Scan for the cell matching the given text and deliver its [X, Y] coordinate at center. 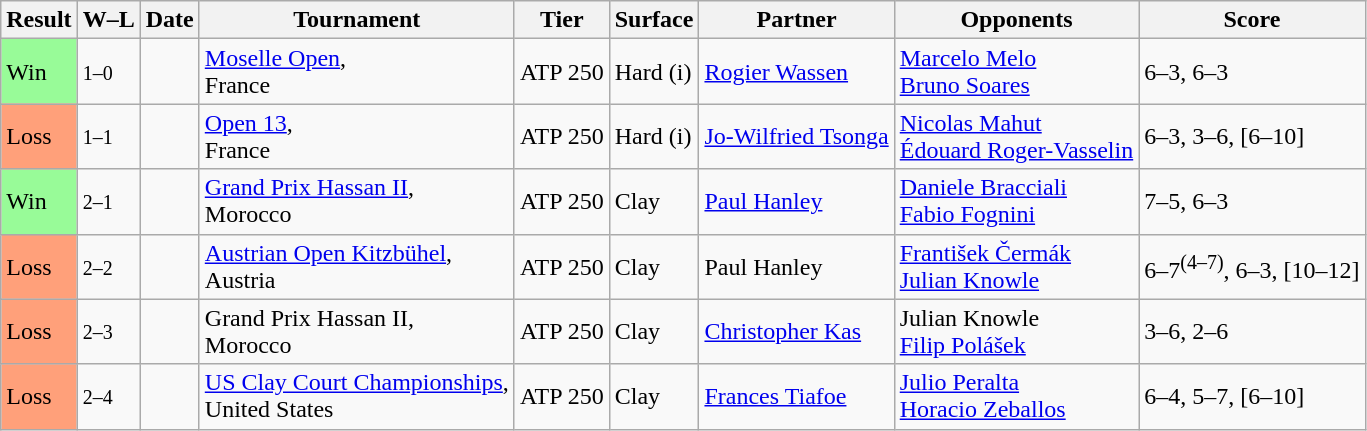
6–7(4–7), 6–3, [10–12] [1252, 266]
W–L [108, 20]
US Clay Court Championships, United States [356, 396]
Date [170, 20]
Tier [562, 20]
Daniele Bracciali Fabio Fognini [1016, 202]
Julio Peralta Horacio Zeballos [1016, 396]
6–4, 5–7, [6–10] [1252, 396]
František Čermák Julian Knowle [1016, 266]
1–1 [108, 136]
3–6, 2–6 [1252, 332]
Rogier Wassen [796, 72]
Partner [796, 20]
Result [39, 20]
Austrian Open Kitzbühel, Austria [356, 266]
2–4 [108, 396]
7–5, 6–3 [1252, 202]
2–1 [108, 202]
2–2 [108, 266]
Tournament [356, 20]
1–0 [108, 72]
Opponents [1016, 20]
Moselle Open, France [356, 72]
Surface [654, 20]
Open 13, France [356, 136]
Nicolas Mahut Édouard Roger-Vasselin [1016, 136]
6–3, 6–3 [1252, 72]
Marcelo Melo Bruno Soares [1016, 72]
Jo-Wilfried Tsonga [796, 136]
Score [1252, 20]
Julian Knowle Filip Polášek [1016, 332]
2–3 [108, 332]
6–3, 3–6, [6–10] [1252, 136]
Frances Tiafoe [796, 396]
Christopher Kas [796, 332]
